Extract the (X, Y) coordinate from the center of the cell holding the provided text.  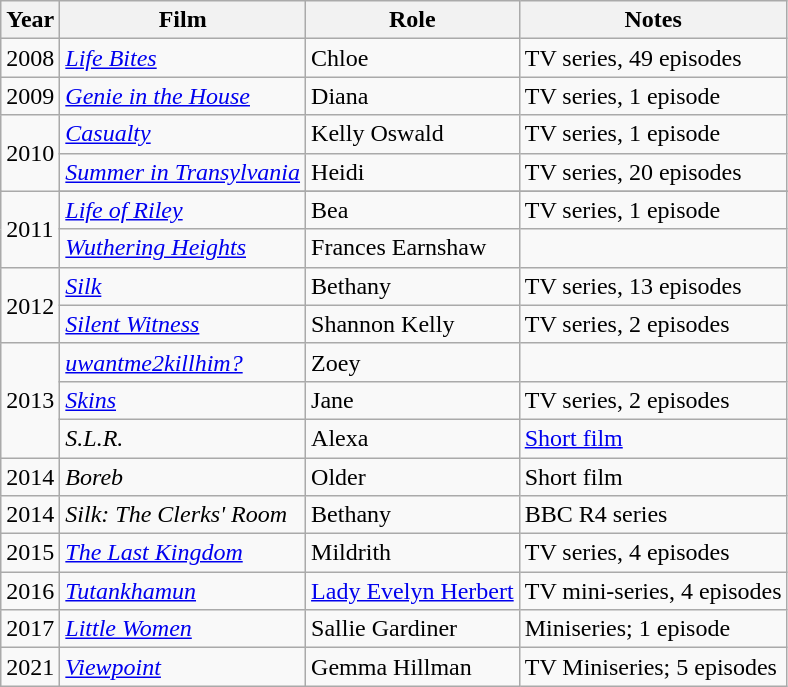
TV series, 49 episodes (653, 58)
TV series, 20 episodes (653, 172)
Silk: The Clerks' Room (183, 515)
Casualty (183, 134)
Gemma Hillman (413, 667)
TV series, 13 episodes (653, 286)
TV mini-series, 4 episodes (653, 591)
Miniseries; 1 episode (653, 629)
Silk (183, 286)
Zoey (413, 362)
2013 (30, 400)
BBC R4 series (653, 515)
2016 (30, 591)
uwantme2killhim? (183, 362)
Role (413, 20)
Diana (413, 96)
Film (183, 20)
Life Bites (183, 58)
2009 (30, 96)
2021 (30, 667)
Boreb (183, 477)
Mildrith (413, 553)
Little Women (183, 629)
Shannon Kelly (413, 324)
TV Miniseries; 5 episodes (653, 667)
Chloe (413, 58)
Sallie Gardiner (413, 629)
Viewpoint (183, 667)
TV series, 4 episodes (653, 553)
Frances Earnshaw (413, 248)
2010 (30, 153)
Year (30, 20)
Alexa (413, 438)
Skins (183, 400)
Silent Witness (183, 324)
2015 (30, 553)
The Last Kingdom (183, 553)
Tutankhamun (183, 591)
Older (413, 477)
Lady Evelyn Herbert (413, 591)
Summer in Transylvania (183, 172)
Wuthering Heights (183, 248)
2012 (30, 305)
2017 (30, 629)
2008 (30, 58)
S.L.R. (183, 438)
Heidi (413, 172)
Life of Riley (183, 210)
Bea (413, 210)
Kelly Oswald (413, 134)
Notes (653, 20)
Jane (413, 400)
2011 (30, 229)
Genie in the House (183, 96)
